Locate the cell with the specified text and output its (x, y) center coordinate. 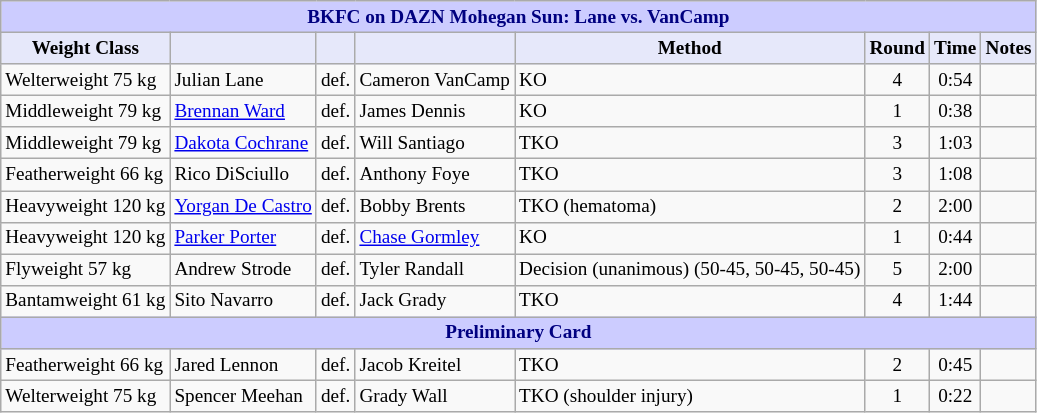
TKO (hematoma) (690, 206)
Tyler Randall (435, 270)
Dakota Cochrane (244, 143)
Bobby Brents (435, 206)
Cameron VanCamp (435, 80)
Flyweight 57 kg (86, 270)
0:22 (956, 396)
Notes (1008, 48)
0:54 (956, 80)
5 (898, 270)
Method (690, 48)
TKO (shoulder injury) (690, 396)
Andrew Strode (244, 270)
Grady Wall (435, 396)
Spencer Meehan (244, 396)
Jared Lennon (244, 365)
Yorgan De Castro (244, 206)
Julian Lane (244, 80)
1:08 (956, 175)
0:45 (956, 365)
Decision (unanimous) (50-45, 50-45, 50-45) (690, 270)
Sito Navarro (244, 301)
0:44 (956, 238)
Will Santiago (435, 143)
1:44 (956, 301)
BKFC on DAZN Mohegan Sun: Lane vs. VanCamp (518, 17)
James Dennis (435, 111)
Time (956, 48)
Parker Porter (244, 238)
Round (898, 48)
Chase Gormley (435, 238)
Weight Class (86, 48)
Rico DiSciullo (244, 175)
1:03 (956, 143)
Brennan Ward (244, 111)
Jacob Kreitel (435, 365)
0:38 (956, 111)
Preliminary Card (518, 333)
Bantamweight 61 kg (86, 301)
Jack Grady (435, 301)
Anthony Foye (435, 175)
